Extract the [X, Y] coordinate from the center of the cell holding the provided text.  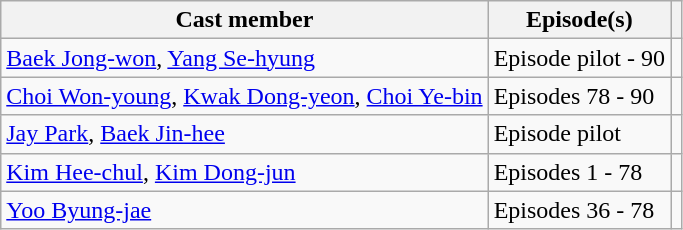
Episodes 36 - 78 [579, 210]
Episode pilot - 90 [579, 58]
Cast member [244, 20]
Episodes 1 - 78 [579, 172]
Baek Jong-won, Yang Se-hyung [244, 58]
Yoo Byung-jae [244, 210]
Episode pilot [579, 134]
Episode(s) [579, 20]
Kim Hee-chul, Kim Dong-jun [244, 172]
Jay Park, Baek Jin-hee [244, 134]
Episodes 78 - 90 [579, 96]
Choi Won-young, Kwak Dong-yeon, Choi Ye-bin [244, 96]
